For the text-containing cell, return its midpoint in (X, Y) coordinate format. 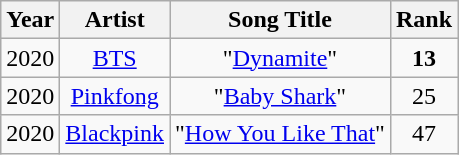
Song Title (280, 20)
Artist (115, 20)
Year (30, 20)
Pinkfong (115, 96)
BTS (115, 58)
Rank (424, 20)
"Baby Shark" (280, 96)
13 (424, 58)
25 (424, 96)
Blackpink (115, 134)
"Dynamite" (280, 58)
47 (424, 134)
"How You Like That" (280, 134)
